Provide the (x, y) coordinate of the cell's center where the given text is located.  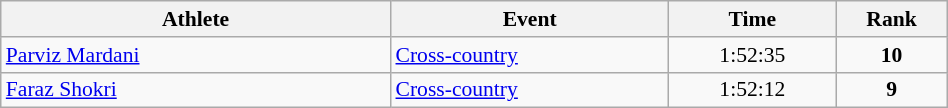
10 (892, 55)
9 (892, 90)
Parviz Mardani (196, 55)
Event (529, 19)
1:52:35 (752, 55)
Faraz Shokri (196, 90)
Athlete (196, 19)
Time (752, 19)
1:52:12 (752, 90)
Rank (892, 19)
